From the cell containing the given text, extract its center point as (x, y) coordinate. 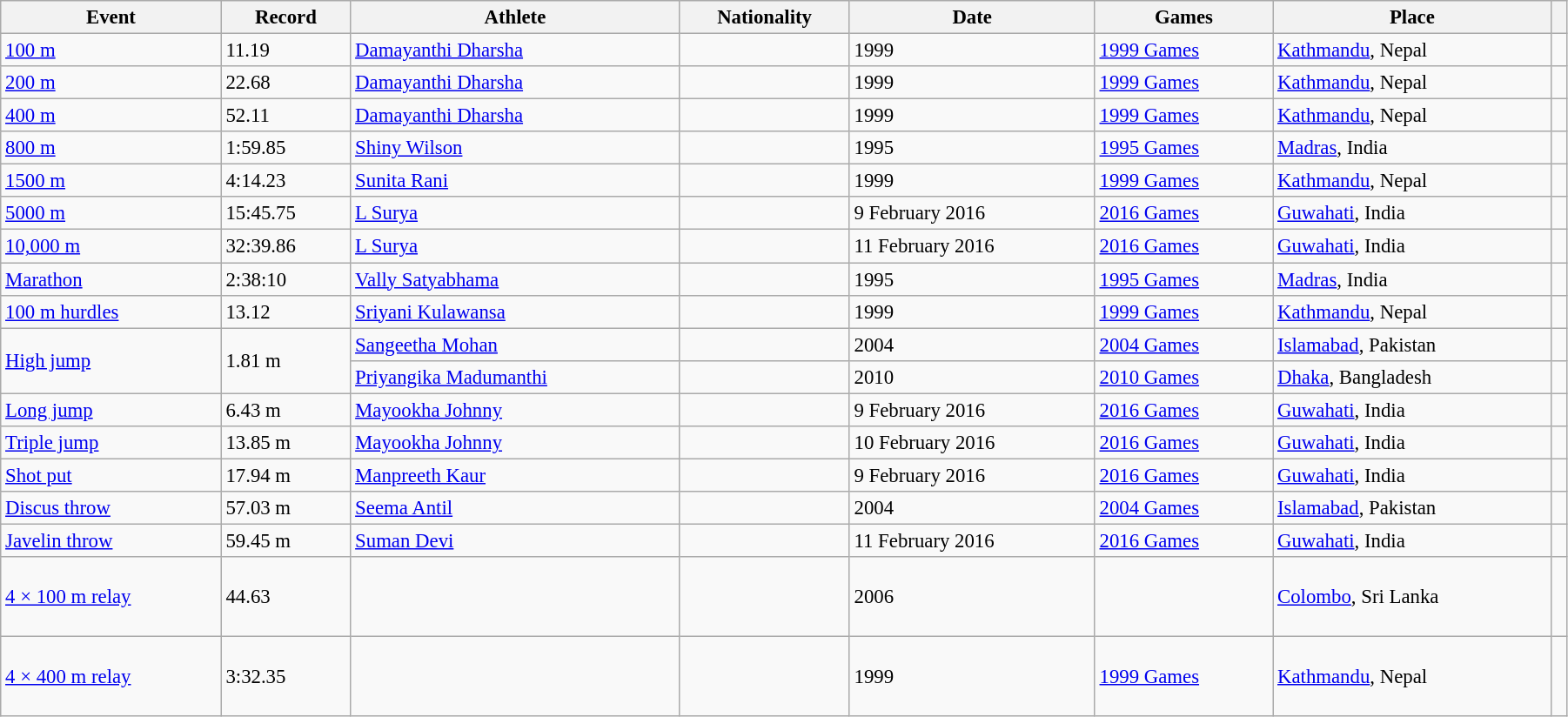
32:39.86 (285, 246)
52.11 (285, 116)
100 m (111, 50)
Date (972, 17)
4 × 100 m relay (111, 597)
22.68 (285, 83)
Sangeetha Mohan (515, 345)
Seema Antil (515, 508)
Shot put (111, 475)
3:32.35 (285, 677)
4:14.23 (285, 181)
17.94 m (285, 475)
Sriyani Kulawansa (515, 312)
Nationality (764, 17)
59.45 m (285, 540)
200 m (111, 83)
Marathon (111, 279)
13.12 (285, 312)
800 m (111, 148)
44.63 (285, 597)
100 m hurdles (111, 312)
Place (1412, 17)
1500 m (111, 181)
2006 (972, 597)
15:45.75 (285, 213)
High jump (111, 360)
Sunita Rani (515, 181)
Manpreeth Kaur (515, 475)
Suman Devi (515, 540)
10 February 2016 (972, 443)
Triple jump (111, 443)
Shiny Wilson (515, 148)
11.19 (285, 50)
Long jump (111, 410)
5000 m (111, 213)
6.43 m (285, 410)
1.81 m (285, 360)
57.03 m (285, 508)
10,000 m (111, 246)
Athlete (515, 17)
Dhaka, Bangladesh (1412, 377)
2010 Games (1183, 377)
2010 (972, 377)
Discus throw (111, 508)
13.85 m (285, 443)
1:59.85 (285, 148)
Javelin throw (111, 540)
Event (111, 17)
Colombo, Sri Lanka (1412, 597)
4 × 400 m relay (111, 677)
Vally Satyabhama (515, 279)
2:38:10 (285, 279)
Priyangika Madumanthi (515, 377)
Games (1183, 17)
Record (285, 17)
400 m (111, 116)
